Locate the cell with the specified text and output its [x, y] center coordinate. 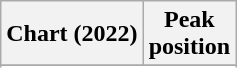
Chart (2022) [72, 34]
Peakposition [189, 34]
